Extract the [X, Y] coordinate from the center of the cell holding the provided text.  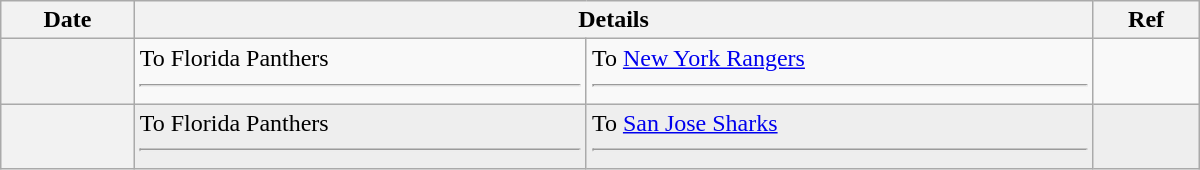
To San Jose Sharks [839, 136]
Date [68, 20]
Ref [1146, 20]
To New York Rangers [839, 72]
Details [614, 20]
